Capture the cell that displays the provided text and extract its (X, Y) central coordinate. 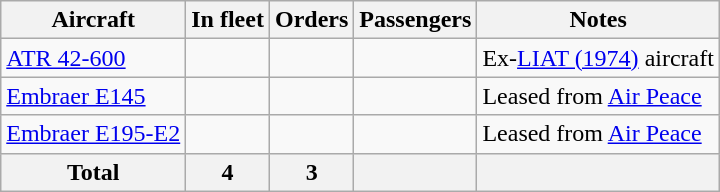
Total (94, 172)
Ex-LIAT (1974) aircraft (598, 58)
In fleet (228, 20)
Embraer E145 (94, 96)
Orders (311, 20)
ATR 42-600 (94, 58)
Passengers (416, 20)
Aircraft (94, 20)
4 (228, 172)
Embraer E195-E2 (94, 134)
3 (311, 172)
Notes (598, 20)
